Detect which cell encompasses the target text, then output its [X, Y] center coordinate. 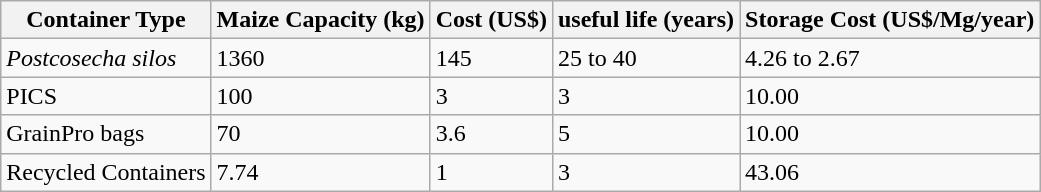
7.74 [320, 172]
Recycled Containers [106, 172]
Container Type [106, 20]
70 [320, 134]
25 to 40 [646, 58]
Postcosecha silos [106, 58]
Cost (US$) [491, 20]
1 [491, 172]
Maize Capacity (kg) [320, 20]
43.06 [890, 172]
3.6 [491, 134]
1360 [320, 58]
Storage Cost (US$/Mg/year) [890, 20]
4.26 to 2.67 [890, 58]
145 [491, 58]
GrainPro bags [106, 134]
100 [320, 96]
5 [646, 134]
PICS [106, 96]
useful life (years) [646, 20]
